Detect which cell encompasses the target text, then output its (x, y) center coordinate. 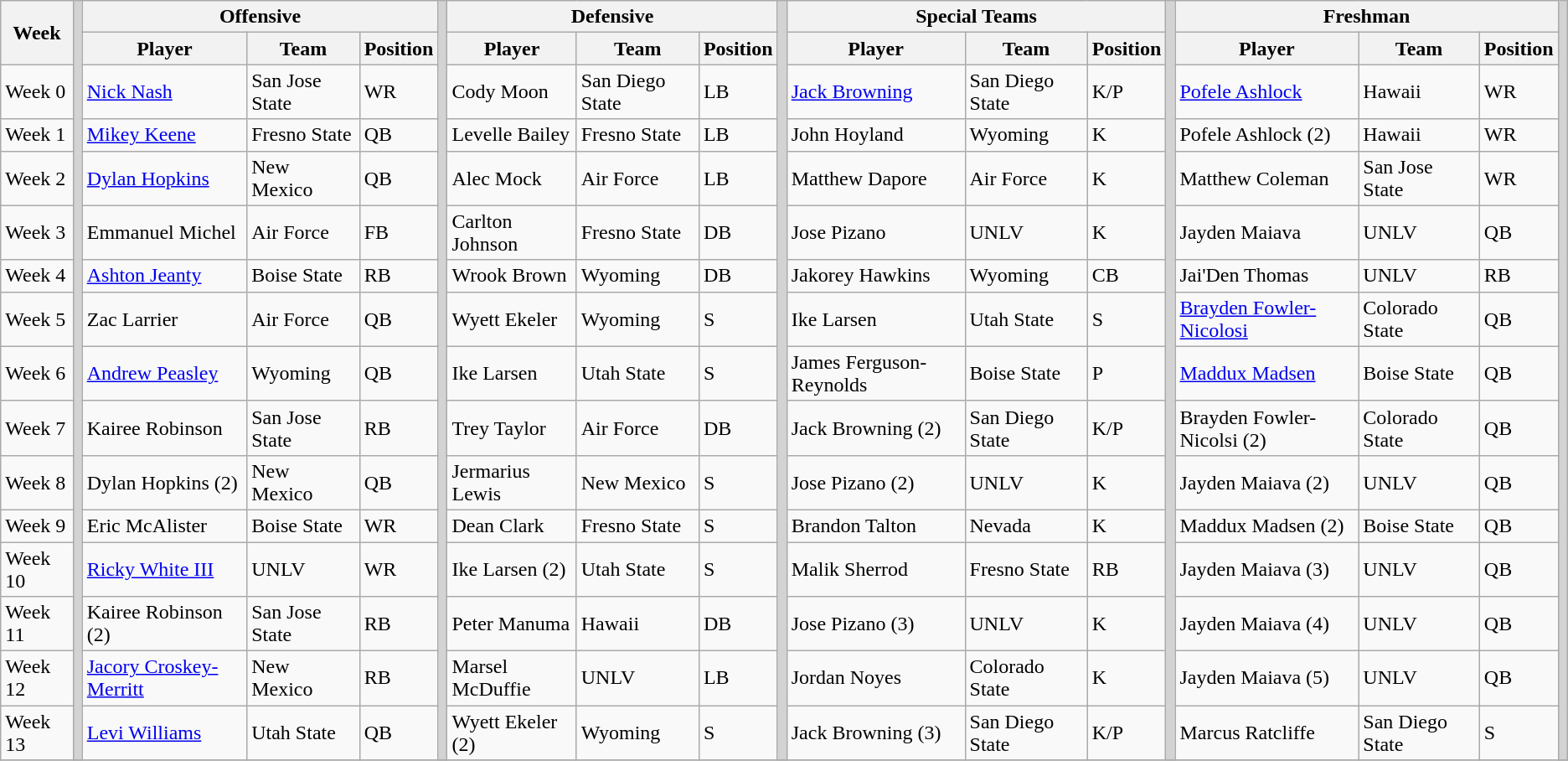
Week 13 (37, 733)
Week 7 (37, 427)
Jayden Maiava (1266, 233)
Week 9 (37, 525)
Eric McAlister (164, 525)
Jayden Maiava (4) (1266, 624)
Week 1 (37, 135)
Ricky White III (164, 568)
Brayden Fowler-Nicolosi (1266, 318)
Week 6 (37, 374)
Wyett Ekeler (2) (512, 733)
Jack Browning (3) (876, 733)
Week 4 (37, 276)
Maddux Madsen (1266, 374)
Nick Nash (164, 92)
Emmanuel Michel (164, 233)
Jai'Den Thomas (1266, 276)
Wrook Brown (512, 276)
Week 0 (37, 92)
Jermarius Lewis (512, 483)
Dylan Hopkins (164, 178)
Freshman (1367, 17)
Levi Williams (164, 733)
Offensive (260, 17)
Jose Pizano (2) (876, 483)
Week 11 (37, 624)
Week (37, 33)
Dean Clark (512, 525)
Week 2 (37, 178)
Jayden Maiava (3) (1266, 568)
Jack Browning (876, 92)
Jordan Noyes (876, 679)
Andrew Peasley (164, 374)
Week 10 (37, 568)
Week 8 (37, 483)
Matthew Dapore (876, 178)
Cody Moon (512, 92)
Kairee Robinson (2) (164, 624)
Wyett Ekeler (512, 318)
Maddux Madsen (2) (1266, 525)
James Ferguson-Reynolds (876, 374)
Brandon Talton (876, 525)
P (1127, 374)
Special Teams (977, 17)
Levelle Bailey (512, 135)
Peter Manuma (512, 624)
Jacory Croskey-Merritt (164, 679)
Nevada (1026, 525)
Mikey Keene (164, 135)
Matthew Coleman (1266, 178)
Week 5 (37, 318)
Zac Larrier (164, 318)
FB (399, 233)
Malik Sherrod (876, 568)
Jack Browning (2) (876, 427)
Marcus Ratcliffe (1266, 733)
Trey Taylor (512, 427)
Dylan Hopkins (2) (164, 483)
Kairee Robinson (164, 427)
Ashton Jeanty (164, 276)
CB (1127, 276)
Week 3 (37, 233)
Jayden Maiava (2) (1266, 483)
Pofele Ashlock (1266, 92)
Brayden Fowler-Nicolsi (2) (1266, 427)
John Hoyland (876, 135)
Carlton Johnson (512, 233)
Pofele Ashlock (2) (1266, 135)
Jakorey Hawkins (876, 276)
Week 12 (37, 679)
Defensive (612, 17)
Jose Pizano (3) (876, 624)
Ike Larsen (2) (512, 568)
Alec Mock (512, 178)
Marsel McDuffie (512, 679)
Jose Pizano (876, 233)
Jayden Maiava (5) (1266, 679)
